Find where the given text appears and provide that cell's center as [X, Y] coordinate. 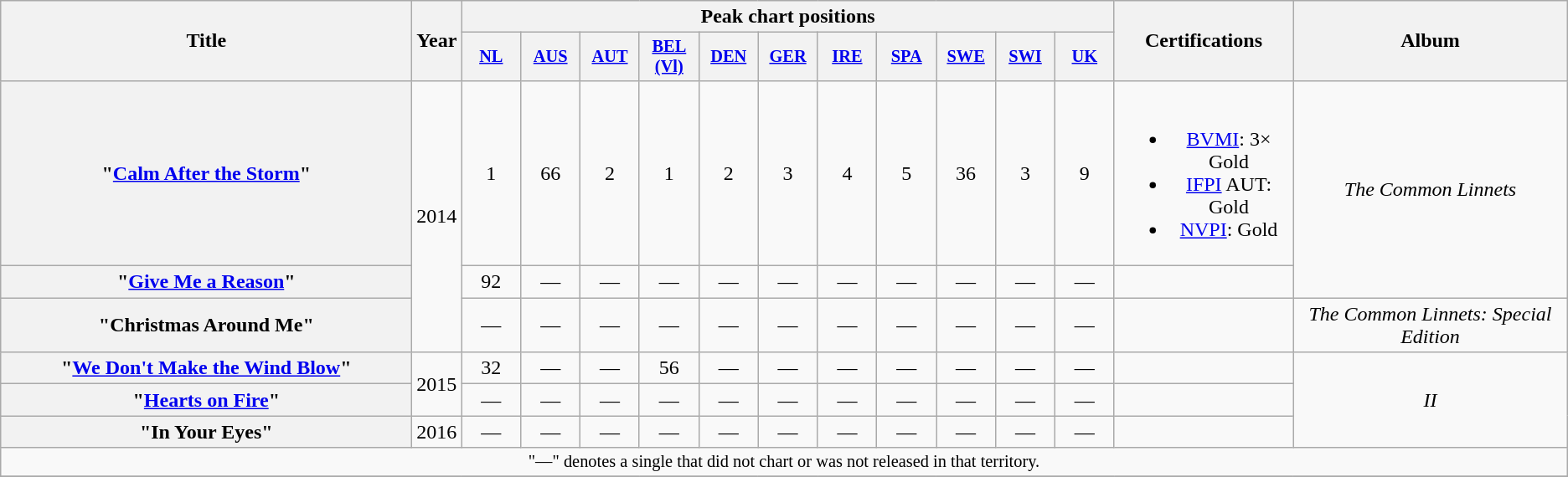
UK [1084, 57]
66 [551, 172]
56 [668, 368]
DEN [729, 57]
2016 [437, 432]
Certifications [1204, 41]
4 [848, 172]
36 [967, 172]
9 [1084, 172]
"In Your Eyes" [206, 432]
AUS [551, 57]
"Calm After the Storm" [206, 172]
Year [437, 41]
AUT [610, 57]
SPA [906, 57]
"—" denotes a single that did not chart or was not released in that territory. [784, 462]
5 [906, 172]
II [1431, 400]
"Give Me a Reason" [206, 282]
2014 [437, 216]
Album [1431, 41]
32 [491, 368]
NL [491, 57]
2015 [437, 384]
BVMI: 3× GoldIFPI AUT: GoldNVPI: Gold [1204, 172]
The Common Linnets [1431, 189]
"We Don't Make the Wind Blow" [206, 368]
SWI [1025, 57]
SWE [967, 57]
IRE [848, 57]
"Christmas Around Me" [206, 325]
Title [206, 41]
Peak chart positions [787, 17]
BEL (Vl) [668, 57]
92 [491, 282]
The Common Linnets: Special Edition [1431, 325]
"Hearts on Fire" [206, 400]
GER [787, 57]
